Capture the cell that displays the provided text and extract its [X, Y] central coordinate. 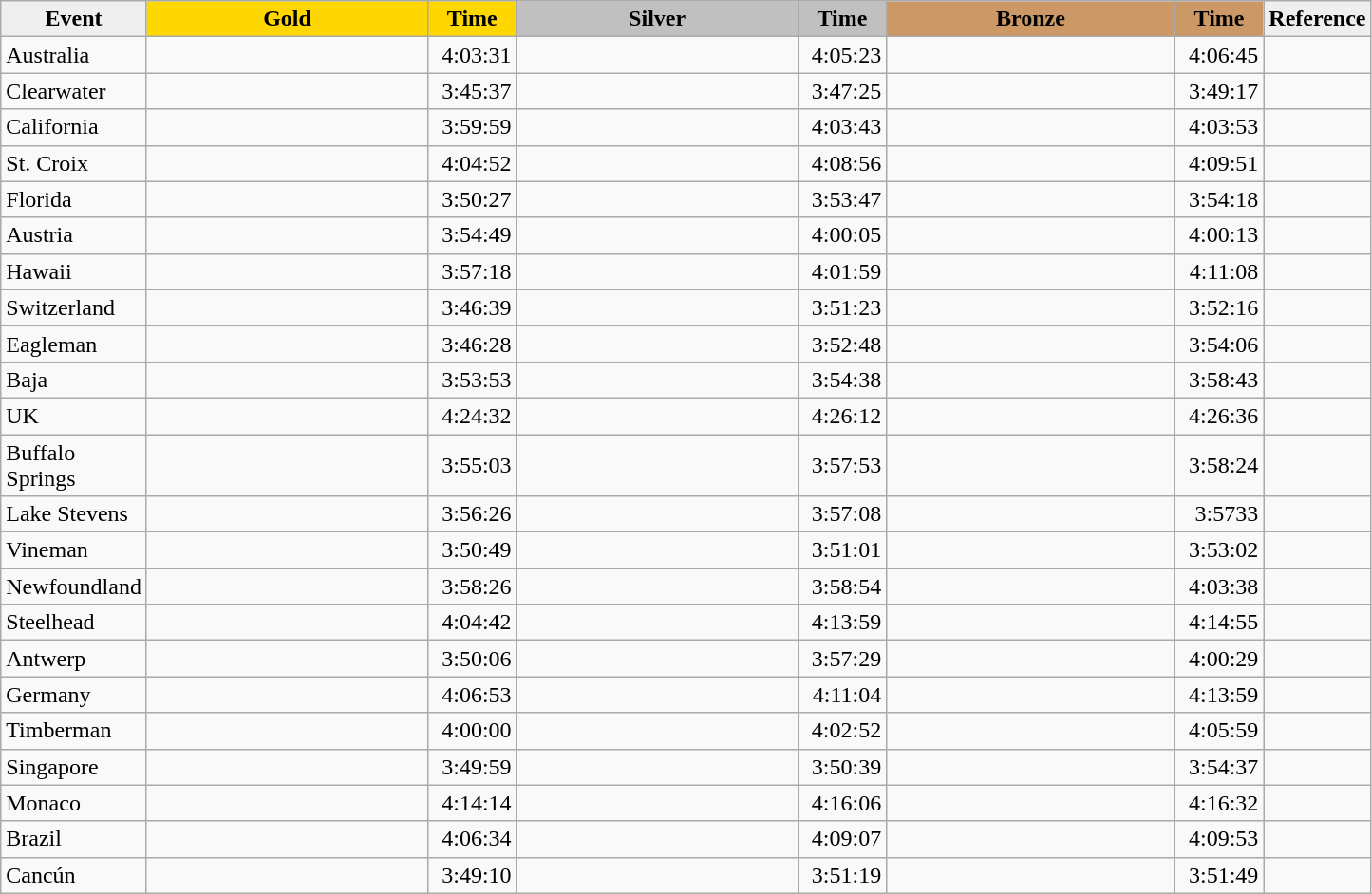
3:55:03 [473, 465]
4:03:31 [473, 55]
Australia [74, 55]
Germany [74, 695]
4:00:13 [1219, 235]
Monaco [74, 803]
Brazil [74, 839]
Reference [1318, 19]
4:09:51 [1219, 163]
4:06:45 [1219, 55]
3:51:49 [1219, 875]
3:50:27 [473, 199]
3:57:18 [473, 271]
4:04:52 [473, 163]
3:54:37 [1219, 767]
Silver [657, 19]
4:11:04 [842, 695]
Antwerp [74, 659]
3:54:06 [1219, 344]
3:58:54 [842, 587]
Timberman [74, 731]
Baja [74, 380]
3:49:59 [473, 767]
3:58:43 [1219, 380]
4:09:07 [842, 839]
3:58:26 [473, 587]
4:26:36 [1219, 416]
UK [74, 416]
3:54:49 [473, 235]
Gold [287, 19]
Singapore [74, 767]
3:50:06 [473, 659]
Bronze [1031, 19]
4:26:12 [842, 416]
3:51:19 [842, 875]
4:01:59 [842, 271]
Clearwater [74, 91]
Austria [74, 235]
4:16:32 [1219, 803]
3:54:38 [842, 380]
Buffalo Springs [74, 465]
Lake Stevens [74, 514]
4:03:43 [842, 127]
3:57:08 [842, 514]
4:06:53 [473, 695]
4:00:05 [842, 235]
4:11:08 [1219, 271]
3:53:47 [842, 199]
Hawaii [74, 271]
Florida [74, 199]
3:58:24 [1219, 465]
3:51:23 [842, 307]
4:09:53 [1219, 839]
4:04:42 [473, 623]
4:05:59 [1219, 731]
3:52:48 [842, 344]
Event [74, 19]
3:53:53 [473, 380]
3:46:28 [473, 344]
Newfoundland [74, 587]
3:46:39 [473, 307]
Eagleman [74, 344]
3:50:49 [473, 550]
4:05:23 [842, 55]
4:14:55 [1219, 623]
4:03:53 [1219, 127]
St. Croix [74, 163]
4:02:52 [842, 731]
3:52:16 [1219, 307]
3:57:53 [842, 465]
3:49:17 [1219, 91]
Steelhead [74, 623]
3:45:37 [473, 91]
Vineman [74, 550]
California [74, 127]
Cancún [74, 875]
3:59:59 [473, 127]
3:57:29 [842, 659]
3:49:10 [473, 875]
4:00:00 [473, 731]
4:14:14 [473, 803]
3:56:26 [473, 514]
3:47:25 [842, 91]
3:5733 [1219, 514]
4:08:56 [842, 163]
Switzerland [74, 307]
4:03:38 [1219, 587]
3:53:02 [1219, 550]
4:00:29 [1219, 659]
4:06:34 [473, 839]
4:16:06 [842, 803]
3:51:01 [842, 550]
3:50:39 [842, 767]
4:24:32 [473, 416]
3:54:18 [1219, 199]
